Extract the [X, Y] coordinate from the center of the cell holding the provided text.  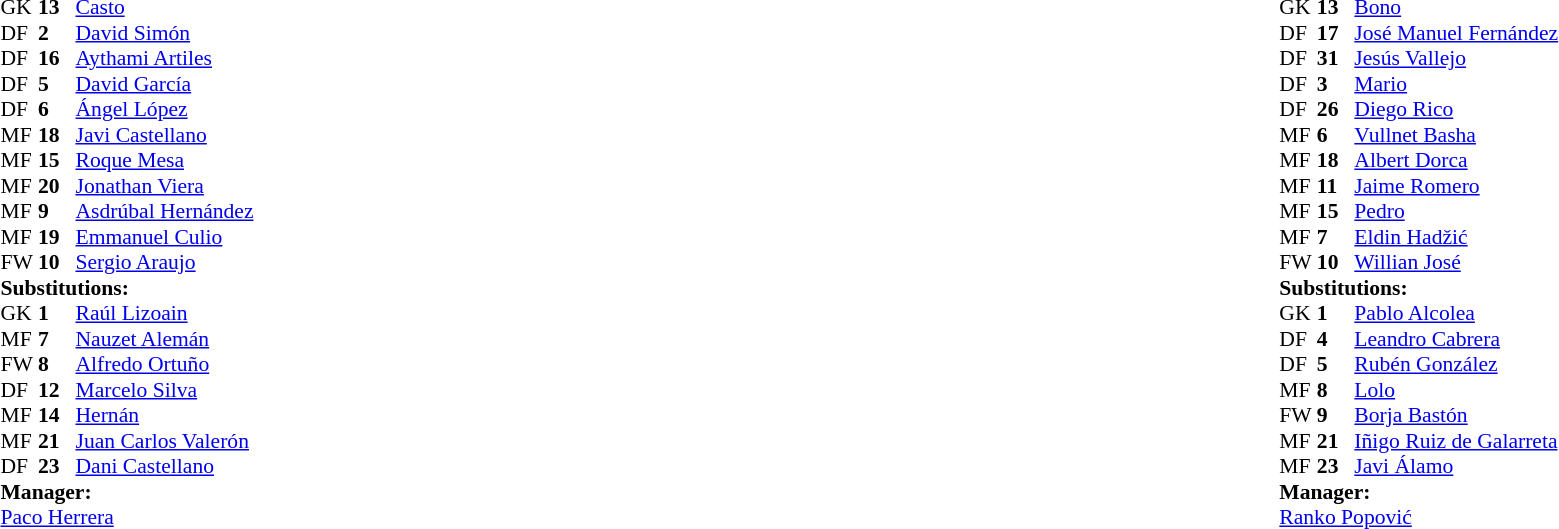
David Simón [165, 33]
Roque Mesa [165, 161]
Vullnet Basha [1456, 135]
Hernán [165, 415]
Juan Carlos Valerón [165, 441]
Iñigo Ruiz de Galarreta [1456, 441]
Jonathan Viera [165, 186]
David García [165, 84]
3 [1336, 84]
Borja Bastón [1456, 415]
Emmanuel Culio [165, 237]
Asdrúbal Hernández [165, 211]
Dani Castellano [165, 467]
11 [1336, 186]
Javi Castellano [165, 135]
Aythami Artiles [165, 59]
Rubén González [1456, 365]
14 [57, 415]
Marcelo Silva [165, 390]
Sergio Araujo [165, 263]
17 [1336, 33]
Jesús Vallejo [1456, 59]
Raúl Lizoain [165, 313]
Albert Dorca [1456, 161]
19 [57, 237]
16 [57, 59]
Pablo Alcolea [1456, 313]
Ángel López [165, 109]
Diego Rico [1456, 109]
Lolo [1456, 390]
José Manuel Fernández [1456, 33]
4 [1336, 339]
20 [57, 186]
Pedro [1456, 211]
Eldin Hadžić [1456, 237]
Mario [1456, 84]
Jaime Romero [1456, 186]
Javi Álamo [1456, 467]
2 [57, 33]
12 [57, 390]
26 [1336, 109]
Nauzet Alemán [165, 339]
Alfredo Ortuño [165, 365]
31 [1336, 59]
Leandro Cabrera [1456, 339]
Willian José [1456, 263]
